Search for the cell housing the specified text and yield its (X, Y) center coordinate. 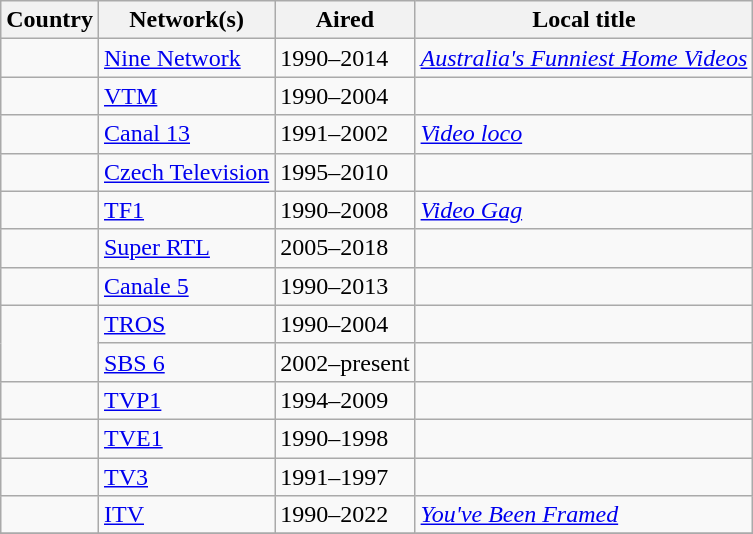
SBS 6 (186, 362)
VTM (186, 96)
TV3 (186, 477)
Super RTL (186, 248)
TF1 (186, 210)
Local title (584, 20)
Czech Television (186, 172)
ITV (186, 515)
1990–2013 (345, 286)
You've Been Framed (584, 515)
1991–1997 (345, 477)
2002–present (345, 362)
Video loco (584, 134)
Canale 5 (186, 286)
Canal 13 (186, 134)
TROS (186, 324)
2005–2018 (345, 248)
1990–2008 (345, 210)
1990–2022 (345, 515)
1995–2010 (345, 172)
TVP1 (186, 400)
Australia's Funniest Home Videos (584, 58)
Aired (345, 20)
1990–1998 (345, 438)
Video Gag (584, 210)
TVE1 (186, 438)
1991–2002 (345, 134)
Nine Network (186, 58)
Network(s) (186, 20)
1994–2009 (345, 400)
Country (50, 20)
1990–2014 (345, 58)
